Search for the cell housing the specified text and yield its (X, Y) center coordinate. 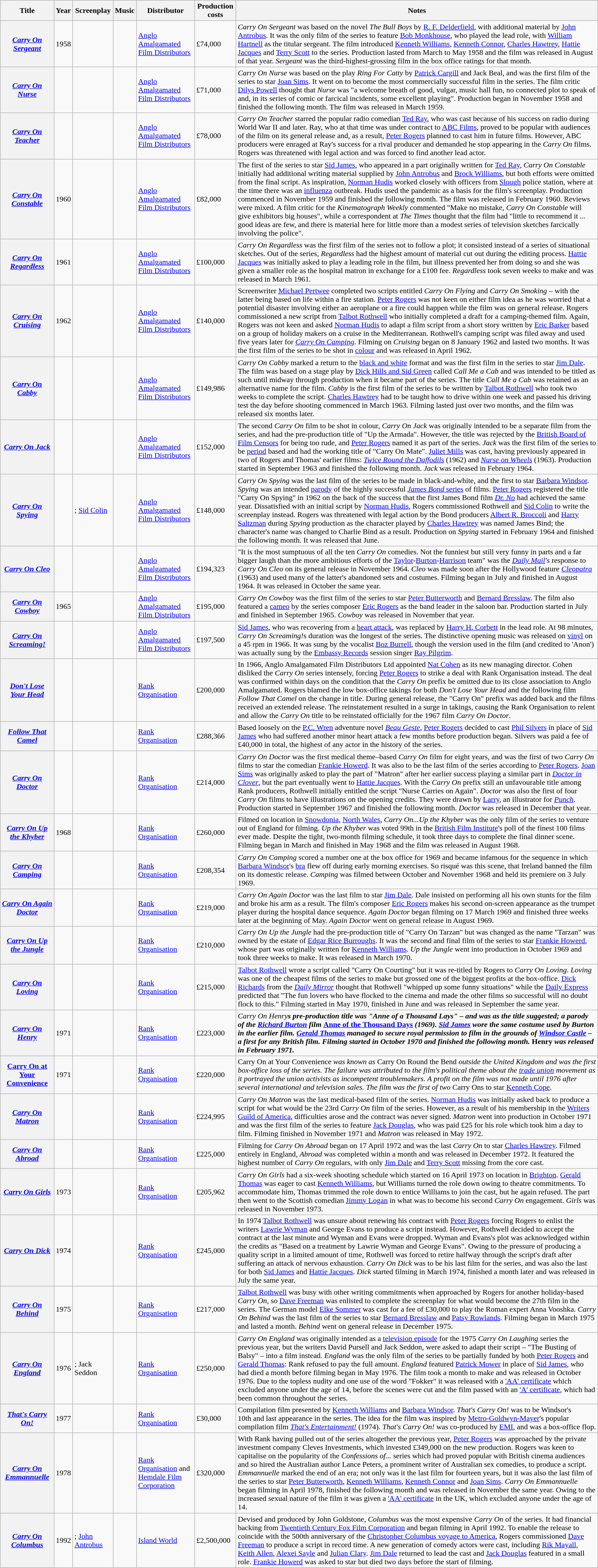
Carry On England (27, 1368)
Carry On Sergeant (27, 44)
Carry On Cabby (27, 388)
1960 (64, 199)
£223,000 (215, 1033)
Carry On Constable (27, 199)
£208,354 (215, 870)
Carry On Matron (27, 1116)
Carry On Nurse (27, 90)
Music (125, 11)
Carry On Emmannuelle (27, 1473)
Production costs (215, 11)
Carry On Up the Khyber (27, 832)
£320,000 (215, 1473)
; Sid Colin (93, 510)
1978 (64, 1473)
1965 (64, 606)
£140,000 (215, 321)
Title (27, 11)
Carry On Regardless (27, 262)
Carry On Abroad (27, 1154)
£82,000 (215, 199)
1961 (64, 262)
£217,000 (215, 1309)
; Jack Seddon (93, 1368)
£100,000 (215, 262)
£152,000 (215, 447)
1973 (64, 1192)
Carry On Jack (27, 447)
Carry On Up the Jungle (27, 945)
£288,366 (215, 736)
Follow That Camel (27, 736)
Year (64, 11)
Don't Lose Your Head (27, 690)
£205,962 (215, 1192)
£148,000 (215, 510)
£210,000 (215, 945)
Distributor (166, 11)
£220,000 (215, 1075)
£214,000 (215, 782)
£219,000 (215, 907)
£245,000 (215, 1250)
1958 (64, 44)
£260,000 (215, 832)
£74,000 (215, 44)
Screenplay (93, 11)
Carry On Dick (27, 1250)
Carry On Behind (27, 1309)
1977 (64, 1419)
£78,000 (215, 136)
1962 (64, 321)
£30,000 (215, 1419)
1975 (64, 1309)
£225,000 (215, 1154)
£149,986 (215, 388)
; John Antrobus (93, 1541)
Island World (166, 1541)
£194,323 (215, 569)
Carry On Again Doctor (27, 907)
Carry On Henry (27, 1033)
Carry On Cowboy (27, 606)
That's Carry On! (27, 1419)
Carry On Screaming! (27, 640)
1974 (64, 1250)
Carry On Girls (27, 1192)
Notes (417, 11)
1992 (64, 1541)
Carry On at Your Convenience (27, 1075)
£224,995 (215, 1116)
Carry On Cleo (27, 569)
1976 (64, 1368)
£250,000 (215, 1368)
Carry On Spying (27, 510)
Carry On Cruising (27, 321)
£71,000 (215, 90)
£2,500,000 (215, 1541)
£215,000 (215, 987)
Carry On Columbus (27, 1541)
Carry On Camping (27, 870)
£195,000 (215, 606)
£197,500 (215, 640)
Rank Organisation and Hemdale Film Corporation (166, 1473)
Carry On Teacher (27, 136)
Carry On Doctor (27, 782)
£200,000 (215, 690)
Carry On Loving (27, 987)
1968 (64, 832)
